From the cell containing the given text, extract its center point as [x, y] coordinate. 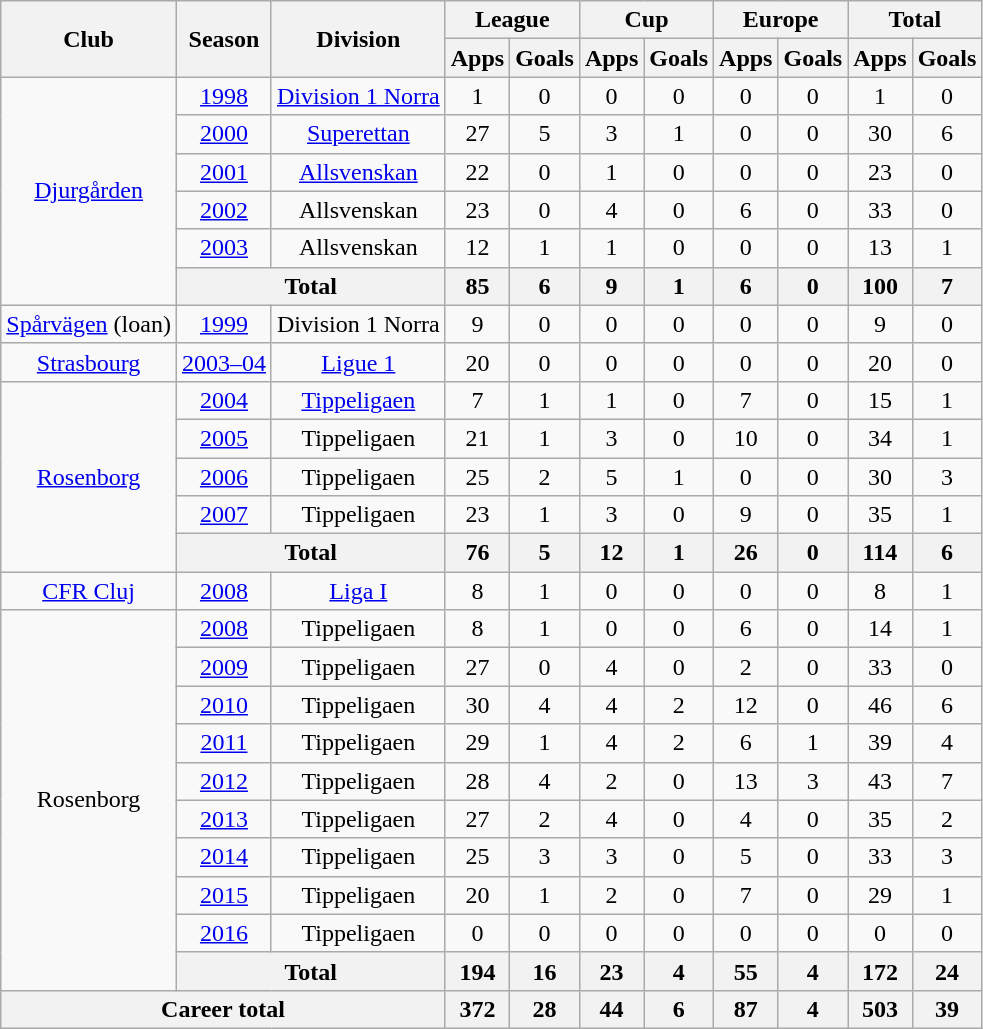
Season [224, 39]
Spårvägen (loan) [89, 324]
2006 [224, 477]
Superettan [358, 134]
15 [880, 400]
Career total [223, 1009]
372 [477, 1009]
2002 [224, 210]
2004 [224, 400]
Strasbourg [89, 362]
100 [880, 286]
43 [880, 781]
Cup [646, 20]
2012 [224, 781]
34 [880, 438]
24 [947, 971]
26 [746, 553]
172 [880, 971]
2016 [224, 933]
21 [477, 438]
10 [746, 438]
Club [89, 39]
87 [746, 1009]
194 [477, 971]
85 [477, 286]
14 [880, 629]
2014 [224, 857]
Division [358, 39]
16 [545, 971]
2005 [224, 438]
76 [477, 553]
44 [611, 1009]
46 [880, 705]
Liga I [358, 591]
2003–04 [224, 362]
2001 [224, 172]
2007 [224, 515]
2011 [224, 743]
22 [477, 172]
1999 [224, 324]
2009 [224, 667]
2015 [224, 895]
2010 [224, 705]
2000 [224, 134]
CFR Cluj [89, 591]
1998 [224, 96]
2003 [224, 248]
League [512, 20]
114 [880, 553]
Ligue 1 [358, 362]
2013 [224, 819]
Europe [781, 20]
55 [746, 971]
Djurgården [89, 191]
503 [880, 1009]
